Determine the (x, y) coordinate at the center of the cell enclosing the given text.  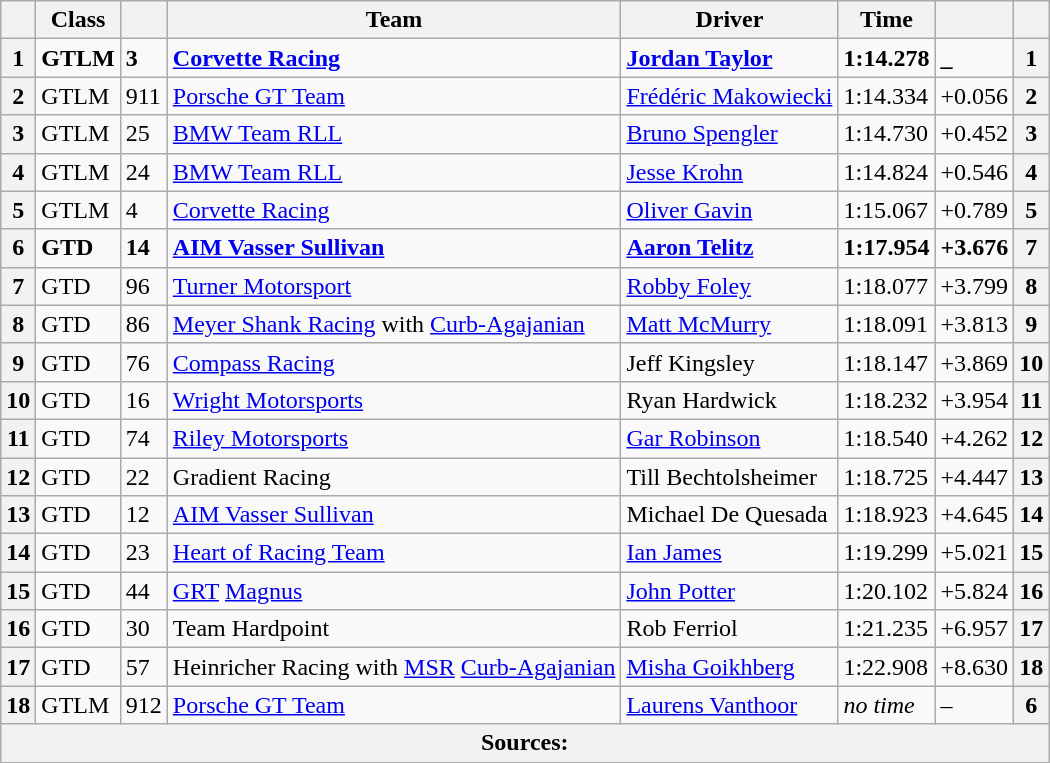
1:15.067 (886, 210)
Gar Robinson (730, 438)
1:14.334 (886, 96)
_ (974, 58)
912 (144, 705)
Jeff Kingsley (730, 362)
Robby Foley (730, 286)
Matt McMurry (730, 324)
1:20.102 (886, 591)
+0.056 (974, 96)
1:18.232 (886, 400)
Class (78, 20)
+3.869 (974, 362)
– (974, 705)
1:14.730 (886, 134)
GRT Magnus (394, 591)
Sources: (525, 743)
Heart of Racing Team (394, 553)
1:14.278 (886, 58)
+0.546 (974, 172)
Meyer Shank Racing with Curb-Agajanian (394, 324)
+4.262 (974, 438)
+3.676 (974, 248)
1:14.824 (886, 172)
25 (144, 134)
Wright Motorsports (394, 400)
1:19.299 (886, 553)
no time (886, 705)
22 (144, 477)
Compass Racing (394, 362)
76 (144, 362)
Gradient Racing (394, 477)
+8.630 (974, 667)
+3.813 (974, 324)
Team Hardpoint (394, 629)
24 (144, 172)
Jordan Taylor (730, 58)
96 (144, 286)
57 (144, 667)
1:18.077 (886, 286)
44 (144, 591)
1:21.235 (886, 629)
1:18.725 (886, 477)
+4.645 (974, 515)
+5.824 (974, 591)
86 (144, 324)
Rob Ferriol (730, 629)
1:17.954 (886, 248)
+0.789 (974, 210)
Riley Motorsports (394, 438)
1:18.147 (886, 362)
Laurens Vanthoor (730, 705)
Michael De Quesada (730, 515)
Frédéric Makowiecki (730, 96)
1:22.908 (886, 667)
Time (886, 20)
Bruno Spengler (730, 134)
Misha Goikhberg (730, 667)
+5.021 (974, 553)
Oliver Gavin (730, 210)
Ian James (730, 553)
Turner Motorsport (394, 286)
1:18.091 (886, 324)
Heinricher Racing with MSR Curb-Agajanian (394, 667)
Driver (730, 20)
+3.954 (974, 400)
+3.799 (974, 286)
74 (144, 438)
1:18.540 (886, 438)
30 (144, 629)
Jesse Krohn (730, 172)
Team (394, 20)
+4.447 (974, 477)
John Potter (730, 591)
+6.957 (974, 629)
Ryan Hardwick (730, 400)
+0.452 (974, 134)
911 (144, 96)
23 (144, 553)
1:18.923 (886, 515)
Till Bechtolsheimer (730, 477)
Aaron Telitz (730, 248)
